Find where the given text appears and provide that cell's center as [X, Y] coordinate. 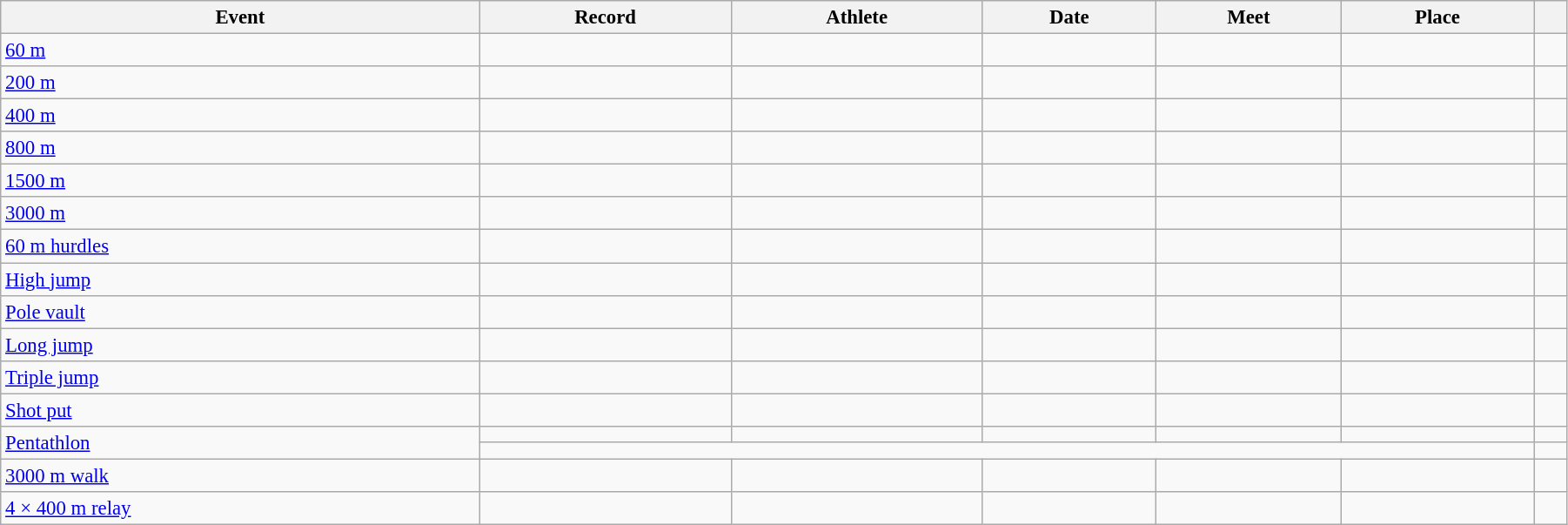
200 m [240, 83]
Date [1069, 17]
Pole vault [240, 312]
3000 m [240, 213]
4 × 400 m relay [240, 508]
Long jump [240, 345]
1500 m [240, 181]
Athlete [856, 17]
Record [606, 17]
3000 m walk [240, 475]
Meet [1250, 17]
Event [240, 17]
60 m hurdles [240, 246]
Shot put [240, 410]
High jump [240, 279]
Pentathlon [240, 443]
Triple jump [240, 377]
Place [1437, 17]
800 m [240, 148]
60 m [240, 50]
400 m [240, 116]
